Return the [x, y] coordinate for the center point of the cell that contains the specified text.  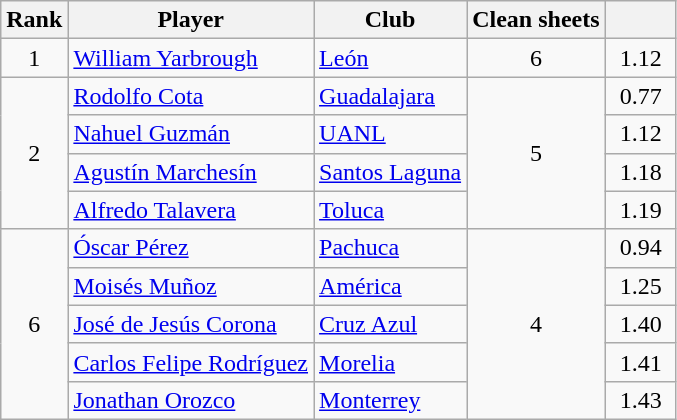
1.43 [640, 400]
Rodolfo Cota [191, 96]
Jonathan Orozco [191, 400]
Rank [34, 20]
Carlos Felipe Rodríguez [191, 362]
Toluca [390, 210]
4 [536, 324]
Pachuca [390, 248]
José de Jesús Corona [191, 324]
1.25 [640, 286]
Óscar Pérez [191, 248]
Agustín Marchesín [191, 172]
Club [390, 20]
Santos Laguna [390, 172]
1.18 [640, 172]
1.41 [640, 362]
Moisés Muñoz [191, 286]
León [390, 58]
1.19 [640, 210]
0.94 [640, 248]
0.77 [640, 96]
5 [536, 153]
1.40 [640, 324]
2 [34, 153]
América [390, 286]
Guadalajara [390, 96]
1 [34, 58]
Alfredo Talavera [191, 210]
Monterrey [390, 400]
Nahuel Guzmán [191, 134]
Cruz Azul [390, 324]
William Yarbrough [191, 58]
Morelia [390, 362]
Player [191, 20]
Clean sheets [536, 20]
UANL [390, 134]
